Extract the (x, y) coordinate from the center of the cell holding the provided text.  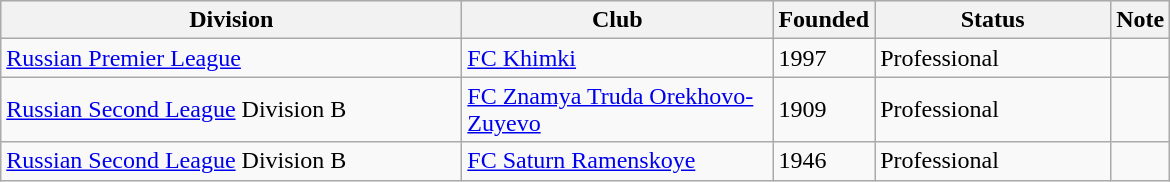
1997 (824, 58)
Club (618, 20)
FC Znamya Truda Orekhovo-Zuyevo (618, 110)
FC Khimki (618, 58)
Status (993, 20)
1909 (824, 110)
Division (232, 20)
Russian Premier League (232, 58)
Founded (824, 20)
Note (1140, 20)
FC Saturn Ramenskoye (618, 161)
1946 (824, 161)
